Extract the [x, y] coordinate from the center of the cell holding the provided text.  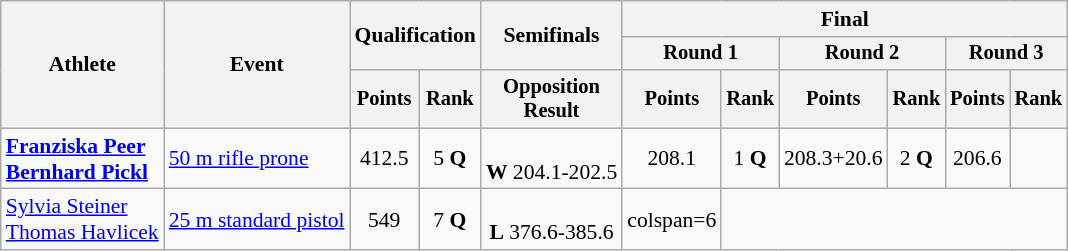
Sylvia SteinerThomas Havlicek [82, 220]
25 m standard pistol [257, 220]
Semifinals [552, 36]
Final [844, 19]
Qualification [416, 36]
Round 2 [862, 54]
OppositionResult [552, 99]
Round 3 [1006, 54]
Round 1 [700, 54]
50 m rifle prone [257, 158]
206.6 [977, 158]
1 Q [750, 158]
412.5 [384, 158]
L 376.6-385.6 [552, 220]
2 Q [917, 158]
208.1 [672, 158]
5 Q [450, 158]
208.3+20.6 [834, 158]
colspan=6 [672, 220]
Athlete [82, 64]
549 [384, 220]
W 204.1-202.5 [552, 158]
Event [257, 64]
Franziska PeerBernhard Pickl [82, 158]
7 Q [450, 220]
